Return (x, y) of the center of cell containing provided text 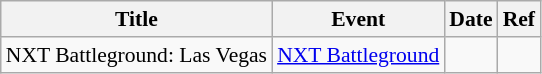
Title (136, 19)
Event (358, 19)
Date (470, 19)
NXT Battleground: Las Vegas (136, 55)
Ref (519, 19)
NXT Battleground (358, 55)
